Search for the cell housing the specified text and yield its (X, Y) center coordinate. 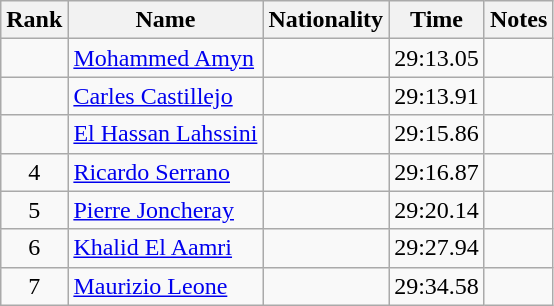
29:13.05 (437, 58)
29:34.58 (437, 286)
Carles Castillejo (166, 96)
Maurizio Leone (166, 286)
6 (34, 248)
Nationality (326, 20)
Time (437, 20)
7 (34, 286)
29:15.86 (437, 134)
Pierre Joncheray (166, 210)
29:16.87 (437, 172)
Name (166, 20)
Mohammed Amyn (166, 58)
29:27.94 (437, 248)
29:13.91 (437, 96)
Ricardo Serrano (166, 172)
4 (34, 172)
Notes (518, 20)
Khalid El Aamri (166, 248)
El Hassan Lahssini (166, 134)
5 (34, 210)
Rank (34, 20)
29:20.14 (437, 210)
